Detect which cell encompasses the target text, then output its [x, y] center coordinate. 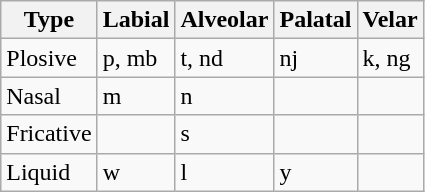
Nasal [49, 96]
k, ng [390, 58]
s [224, 134]
Alveolar [224, 20]
Liquid [49, 172]
Plosive [49, 58]
Type [49, 20]
Palatal [316, 20]
n [224, 96]
y [316, 172]
l [224, 172]
p, mb [136, 58]
nj [316, 58]
Velar [390, 20]
w [136, 172]
t, nd [224, 58]
m [136, 96]
Fricative [49, 134]
Labial [136, 20]
